For the text-containing cell, return its midpoint in [X, Y] coordinate format. 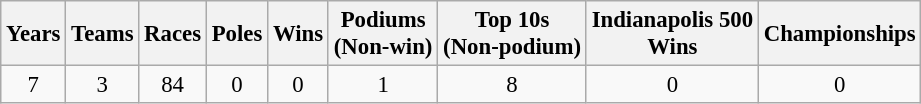
Races [173, 34]
Poles [236, 34]
84 [173, 85]
Teams [102, 34]
Championships [840, 34]
Podiums(Non-win) [382, 34]
7 [34, 85]
Years [34, 34]
Wins [298, 34]
Top 10s(Non-podium) [512, 34]
1 [382, 85]
8 [512, 85]
Indianapolis 500Wins [672, 34]
3 [102, 85]
